Extract the [X, Y] coordinate from the center of the cell holding the provided text.  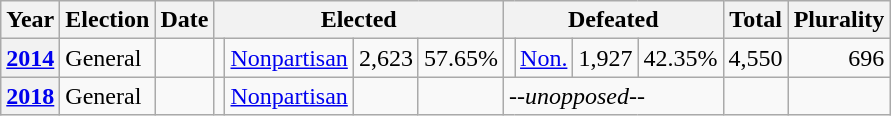
Date [184, 20]
Year [30, 20]
1,927 [606, 58]
2,623 [386, 58]
57.65% [460, 58]
2014 [30, 58]
Plurality [839, 20]
--unopposed-- [613, 96]
4,550 [756, 58]
Total [756, 20]
2018 [30, 96]
Non. [544, 58]
Elected [359, 20]
Defeated [613, 20]
Election [108, 20]
42.35% [680, 58]
696 [839, 58]
